Identify which cell holds the provided text, then report its [x, y] central coordinate. 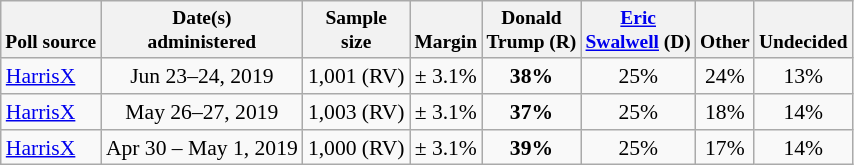
EricSwalwell (D) [638, 30]
Samplesize [356, 30]
14% [803, 112]
Poll source [51, 30]
18% [724, 112]
Undecided [803, 30]
1,003 (RV) [356, 112]
38% [532, 76]
May 26–27, 2019 [202, 112]
Margin [446, 30]
37% [532, 112]
1,001 (RV) [356, 76]
13% [803, 76]
DonaldTrump (R) [532, 30]
Other [724, 30]
Jun 23–24, 2019 [202, 76]
Date(s)administered [202, 30]
24% [724, 76]
